Search for the cell housing the specified text and yield its [X, Y] center coordinate. 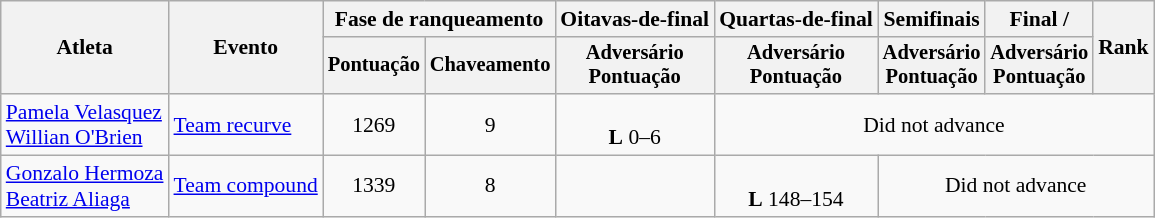
L 0–6 [634, 124]
Evento [246, 48]
Pamela VelasquezWillian O'Brien [85, 124]
Atleta [85, 48]
Final / [1039, 19]
Pontuação [374, 66]
Team recurve [246, 124]
Team compound [246, 186]
L 148–154 [796, 186]
9 [490, 124]
Semifinais [932, 19]
Rank [1124, 48]
Quartas-de-final [796, 19]
Fase de ranqueamento [439, 19]
1339 [374, 186]
1269 [374, 124]
Gonzalo HermozaBeatriz Aliaga [85, 186]
Oitavas-de-final [634, 19]
8 [490, 186]
Chaveamento [490, 66]
